Locate the cell with the specified text and output its (X, Y) center coordinate. 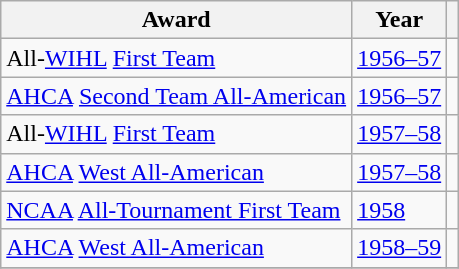
1958 (400, 210)
Year (400, 20)
AHCA Second Team All-American (176, 96)
Award (176, 20)
1958–59 (400, 248)
NCAA All-Tournament First Team (176, 210)
